Identify which cell holds the provided text, then report its (X, Y) central coordinate. 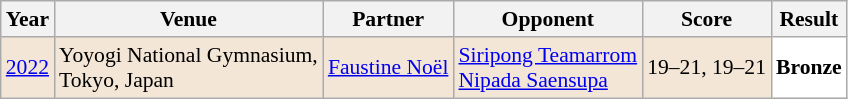
Partner (388, 19)
Year (28, 19)
Score (706, 19)
Bronze (809, 68)
2022 (28, 68)
19–21, 19–21 (706, 68)
Yoyogi National Gymnasium,Tokyo, Japan (188, 68)
Faustine Noël (388, 68)
Siripong Teamarrom Nipada Saensupa (548, 68)
Opponent (548, 19)
Venue (188, 19)
Result (809, 19)
